Find where the given text appears and provide that cell's center as (x, y) coordinate. 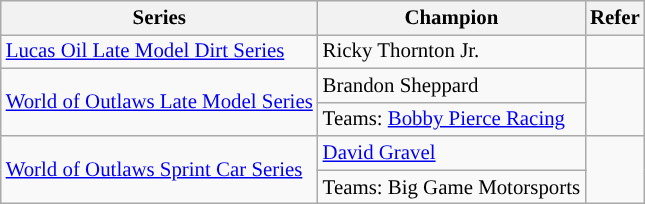
Lucas Oil Late Model Dirt Series (160, 51)
Brandon Sheppard (452, 85)
Series (160, 18)
World of Outlaws Sprint Car Series (160, 170)
Ricky Thornton Jr. (452, 51)
Refer (615, 18)
World of Outlaws Late Model Series (160, 102)
Teams: Big Game Motorsports (452, 187)
Champion (452, 18)
Teams: Bobby Pierce Racing (452, 119)
David Gravel (452, 153)
